Capture the cell that displays the provided text and extract its (x, y) central coordinate. 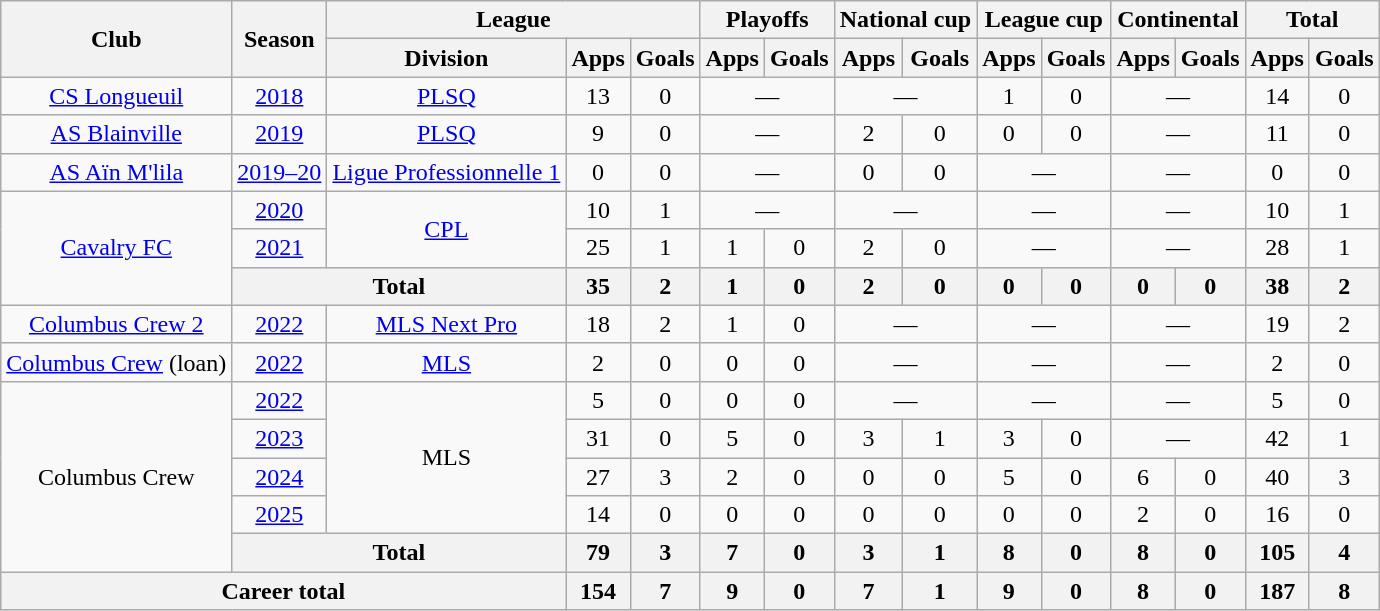
13 (598, 96)
Club (116, 39)
Columbus Crew (loan) (116, 362)
League (514, 20)
2023 (280, 438)
Division (446, 58)
27 (598, 477)
2019–20 (280, 172)
AS Blainville (116, 134)
2025 (280, 515)
79 (598, 553)
National cup (905, 20)
38 (1277, 286)
40 (1277, 477)
CS Longueuil (116, 96)
35 (598, 286)
105 (1277, 553)
AS Aïn M'lila (116, 172)
2018 (280, 96)
CPL (446, 229)
2020 (280, 210)
Season (280, 39)
4 (1344, 553)
Columbus Crew 2 (116, 324)
42 (1277, 438)
18 (598, 324)
16 (1277, 515)
154 (598, 591)
2024 (280, 477)
2019 (280, 134)
Continental (1178, 20)
Ligue Professionnelle 1 (446, 172)
31 (598, 438)
Columbus Crew (116, 476)
19 (1277, 324)
6 (1143, 477)
2021 (280, 248)
25 (598, 248)
Playoffs (767, 20)
Cavalry FC (116, 248)
28 (1277, 248)
11 (1277, 134)
187 (1277, 591)
League cup (1044, 20)
Career total (284, 591)
MLS Next Pro (446, 324)
